Pinpoint the cell where the given text exists, returning its [X, Y] midpoint coordinate. 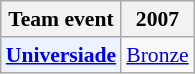
Universiade [61, 55]
2007 [157, 19]
Bronze [157, 55]
Team event [61, 19]
